Provide the [X, Y] coordinate of the cell's center where the given text is located.  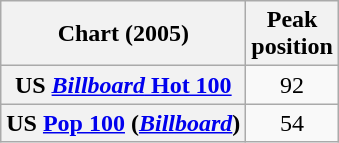
Peakposition [292, 34]
Chart (2005) [124, 34]
US Billboard Hot 100 [124, 85]
US Pop 100 (Billboard) [124, 123]
92 [292, 85]
54 [292, 123]
